Detect which cell encompasses the target text, then output its (X, Y) center coordinate. 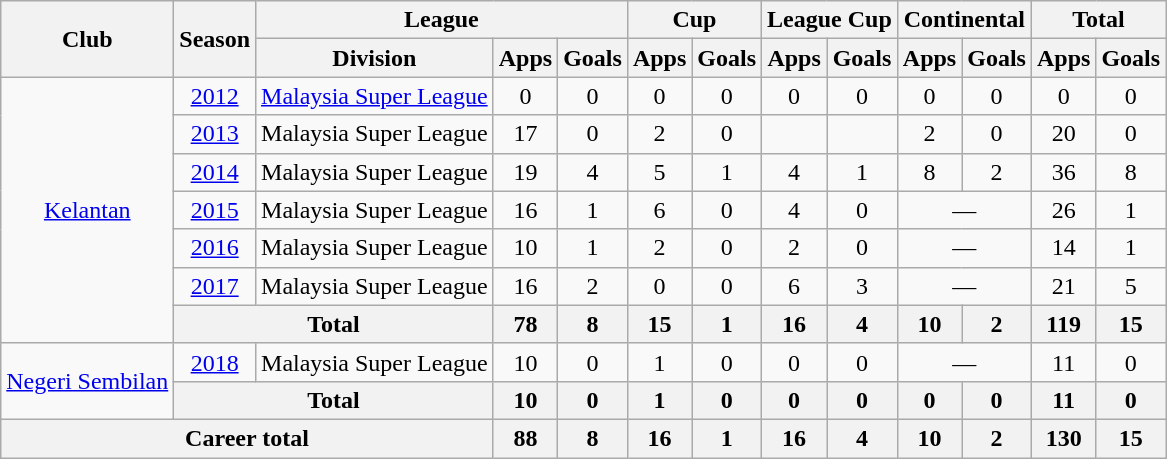
17 (525, 134)
2018 (215, 362)
88 (525, 438)
19 (525, 172)
League (442, 20)
2015 (215, 210)
20 (1063, 134)
14 (1063, 248)
2014 (215, 172)
Negeri Sembilan (88, 381)
Kelantan (88, 210)
Season (215, 39)
Club (88, 39)
2013 (215, 134)
119 (1063, 324)
26 (1063, 210)
Cup (694, 20)
Career total (247, 438)
2012 (215, 96)
78 (525, 324)
2016 (215, 248)
3 (862, 286)
League Cup (830, 20)
21 (1063, 286)
130 (1063, 438)
Division (375, 58)
36 (1063, 172)
2017 (215, 286)
Continental (964, 20)
